For the text-containing cell, return its midpoint in (X, Y) coordinate format. 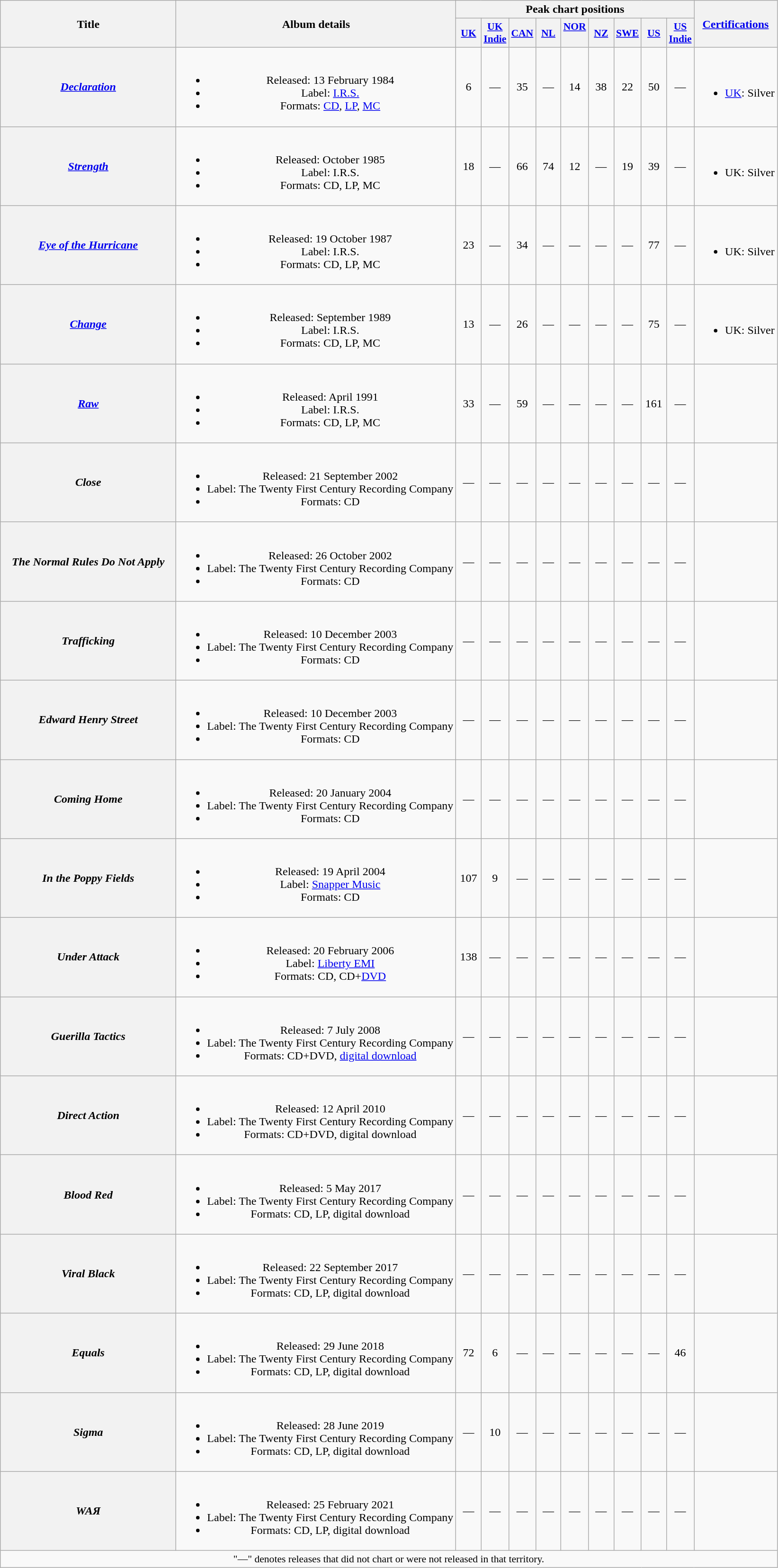
"—" denotes releases that did not chart or were not released in that territory. (389, 1559)
SWE (627, 33)
Released: 20 February 2006Label: Liberty EMIFormats: CD, CD+DVD (316, 958)
59 (522, 403)
33 (469, 403)
Released: October 1985Label: I.R.S.Formats: CD, LP, MC (316, 166)
NL (548, 33)
Trafficking (88, 640)
19 (627, 166)
72 (469, 1353)
35 (522, 87)
34 (522, 245)
Released: 21 September 2002Label: The Twenty First Century Recording CompanyFormats: CD (316, 482)
UK Indie (495, 33)
18 (469, 166)
23 (469, 245)
Released: 28 June 2019Label: The Twenty First Century Recording CompanyFormats: CD, LP, digital download (316, 1432)
Released: 5 May 2017Label: The Twenty First Century Recording CompanyFormats: CD, LP, digital download (316, 1194)
Released: 7 July 2008Label: The Twenty First Century Recording CompanyFormats: CD+DVD, digital download (316, 1036)
Raw (88, 403)
Direct Action (88, 1116)
Released: September 1989Label: I.R.S.Formats: CD, LP, MC (316, 324)
WAЯ (88, 1511)
In the Poppy Fields (88, 878)
50 (653, 87)
26 (522, 324)
Released: 22 September 2017Label: The Twenty First Century Recording CompanyFormats: CD, LP, digital download (316, 1274)
Strength (88, 166)
66 (522, 166)
107 (469, 878)
12 (575, 166)
Released: 20 January 2004Label: The Twenty First Century Recording CompanyFormats: CD (316, 799)
Certifications (736, 24)
77 (653, 245)
Released: 13 February 1984Label: I.R.S.Formats: CD, LP, MC (316, 87)
Released: 19 October 1987Label: I.R.S.Formats: CD, LP, MC (316, 245)
Released: April 1991Label: I.R.S.Formats: CD, LP, MC (316, 403)
Edward Henry Street (88, 720)
Coming Home (88, 799)
Released: 19 April 2004Label: Snapper MusicFormats: CD (316, 878)
Album details (316, 24)
14 (575, 87)
38 (601, 87)
46 (680, 1353)
22 (627, 87)
The Normal Rules Do Not Apply (88, 562)
10 (495, 1432)
13 (469, 324)
9 (495, 878)
US (653, 33)
Released: 25 February 2021Label: The Twenty First Century Recording CompanyFormats: CD, LP, digital download (316, 1511)
Viral Black (88, 1274)
Peak chart positions (575, 9)
138 (469, 958)
NOR (575, 33)
Equals (88, 1353)
Under Attack (88, 958)
74 (548, 166)
161 (653, 403)
Change (88, 324)
US Indie (680, 33)
UK (469, 33)
Declaration (88, 87)
Released: 26 October 2002Label: The Twenty First Century Recording CompanyFormats: CD (316, 562)
39 (653, 166)
Blood Red (88, 1194)
Eye of the Hurricane (88, 245)
Sigma (88, 1432)
Close (88, 482)
75 (653, 324)
Title (88, 24)
CAN (522, 33)
Guerilla Tactics (88, 1036)
Released: 12 April 2010Label: The Twenty First Century Recording CompanyFormats: CD+DVD, digital download (316, 1116)
NZ (601, 33)
Released: 29 June 2018Label: The Twenty First Century Recording CompanyFormats: CD, LP, digital download (316, 1353)
